Pinpoint the cell where the given text exists, returning its (x, y) midpoint coordinate. 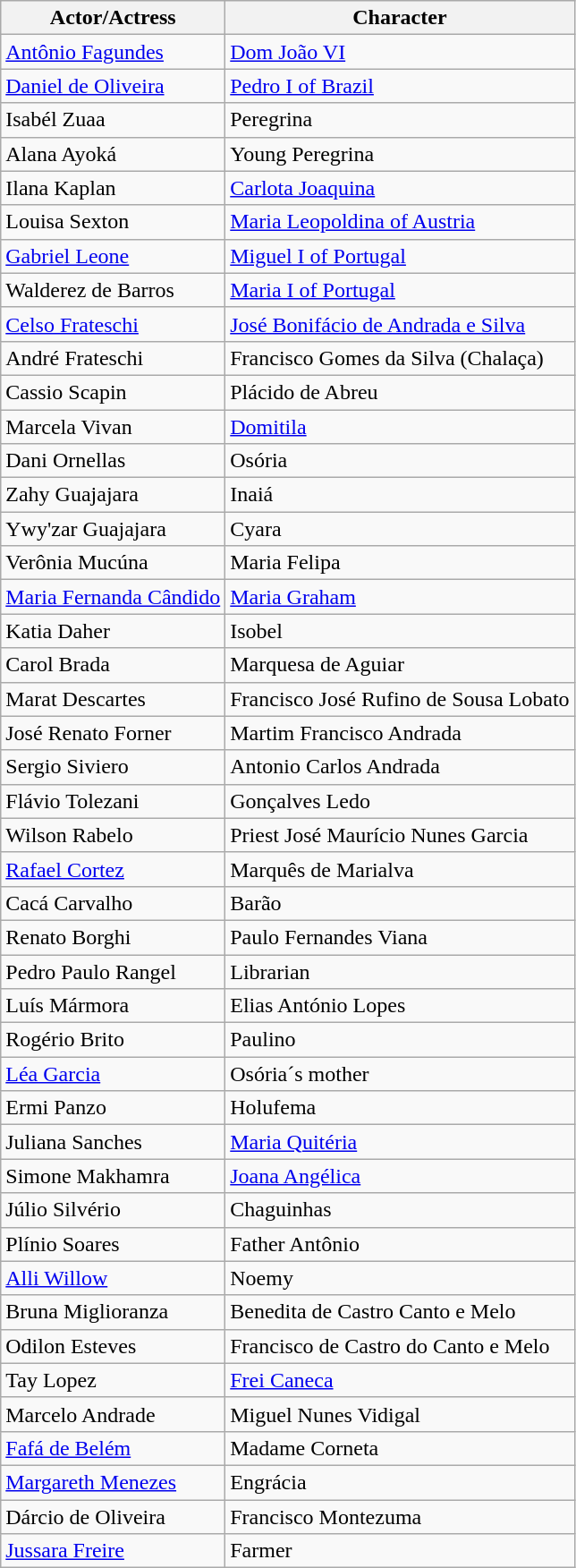
Plácido de Abreu (400, 392)
Young Peregrina (400, 154)
Osória (400, 461)
André Frateschi (113, 358)
Actor/Actress (113, 18)
Ilana Kaplan (113, 188)
Cyara (400, 529)
Daniel de Oliveira (113, 86)
Priest José Maurício Nunes Garcia (400, 835)
Engrácia (400, 1482)
Luís Mármora (113, 1006)
Maria I of Portugal (400, 290)
Marquesa de Aguiar (400, 665)
Katia Daher (113, 631)
Léa Garcia (113, 1074)
Francisco de Castro do Canto e Melo (400, 1346)
Alli Willow (113, 1278)
Father Antônio (400, 1244)
Farmer (400, 1551)
Joana Angélica (400, 1176)
Isobel (400, 631)
Celso Frateschi (113, 324)
Gonçalves Ledo (400, 801)
Margareth Menezes (113, 1482)
Francisco Gomes da Silva (Chalaça) (400, 358)
Odilon Esteves (113, 1346)
Benedita de Castro Canto e Melo (400, 1312)
Plínio Soares (113, 1244)
Chaguinhas (400, 1210)
Inaiá (400, 495)
Gabriel Leone (113, 256)
Louisa Sexton (113, 222)
Wilson Rabelo (113, 835)
Maria Felipa (400, 563)
Bruna Miglioranza (113, 1312)
Antônio Fagundes (113, 52)
Cassio Scapin (113, 392)
Marat Descartes (113, 699)
José Renato Forner (113, 733)
Juliana Sanches (113, 1142)
Maria Graham (400, 597)
José Bonifácio de Andrada e Silva (400, 324)
Sergio Siviero (113, 767)
Rogério Brito (113, 1040)
Tay Lopez (113, 1380)
Renato Borghi (113, 937)
Antonio Carlos Andrada (400, 767)
Pedro Paulo Rangel (113, 971)
Domitila (400, 427)
Osória´s mother (400, 1074)
Frei Caneca (400, 1380)
Character (400, 18)
Carol Brada (113, 665)
Walderez de Barros (113, 290)
Marcela Vivan (113, 427)
Maria Leopoldina of Austria (400, 222)
Miguel I of Portugal (400, 256)
Ywy'zar Guajajara (113, 529)
Noemy (400, 1278)
Maria Quitéria (400, 1142)
Carlota Joaquina (400, 188)
Miguel Nunes Vidigal (400, 1414)
Francisco Montezuma (400, 1517)
Peregrina (400, 120)
Elias António Lopes (400, 1006)
Madame Corneta (400, 1448)
Verônia Mucúna (113, 563)
Rafael Cortez (113, 869)
Júlio Silvério (113, 1210)
Francisco José Rufino de Sousa Lobato (400, 699)
Barão (400, 903)
Flávio Tolezani (113, 801)
Simone Makhamra (113, 1176)
Pedro I of Brazil (400, 86)
Dani Ornellas (113, 461)
Dárcio de Oliveira (113, 1517)
Isabél Zuaa (113, 120)
Alana Ayoká (113, 154)
Zahy Guajajara (113, 495)
Cacá Carvalho (113, 903)
Marcelo Andrade (113, 1414)
Dom João VI (400, 52)
Fafá de Belém (113, 1448)
Librarian (400, 971)
Jussara Freire (113, 1551)
Paulino (400, 1040)
Marquês de Marialva (400, 869)
Martim Francisco Andrada (400, 733)
Holufema (400, 1108)
Maria Fernanda Cândido (113, 597)
Paulo Fernandes Viana (400, 937)
Ermi Panzo (113, 1108)
